Find where the given text appears and provide that cell's center as [X, Y] coordinate. 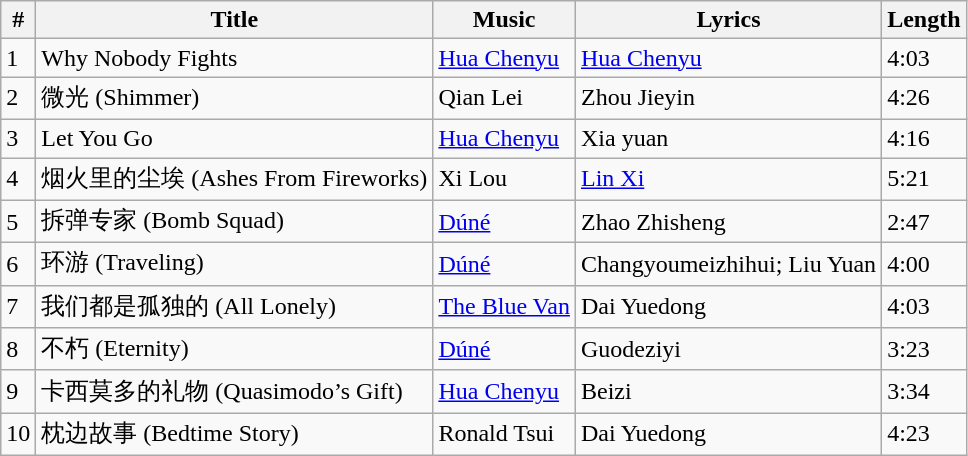
9 [18, 392]
3:23 [924, 350]
枕边故事 (Bedtime Story) [234, 434]
烟火里的尘埃 (Ashes From Fireworks) [234, 180]
Lyrics [728, 20]
10 [18, 434]
环游 (Traveling) [234, 264]
我们都是孤独的 (All Lonely) [234, 306]
Lin Xi [728, 180]
Qian Lei [504, 98]
Zhou Jieyin [728, 98]
Length [924, 20]
拆弹专家 (Bomb Squad) [234, 222]
6 [18, 264]
5 [18, 222]
Why Nobody Fights [234, 58]
Zhao Zhisheng [728, 222]
Xi Lou [504, 180]
5:21 [924, 180]
2:47 [924, 222]
# [18, 20]
2 [18, 98]
卡西莫多的礼物 (Quasimodo’s Gift) [234, 392]
Changyoumeizhihui; Liu Yuan [728, 264]
Title [234, 20]
微光 (Shimmer) [234, 98]
3:34 [924, 392]
3 [18, 138]
Ronald Tsui [504, 434]
1 [18, 58]
8 [18, 350]
7 [18, 306]
4:23 [924, 434]
4 [18, 180]
4:16 [924, 138]
The Blue Van [504, 306]
4:26 [924, 98]
Music [504, 20]
Beizi [728, 392]
Guodeziyi [728, 350]
Xia yuan [728, 138]
不朽 (Eternity) [234, 350]
Let You Go [234, 138]
4:00 [924, 264]
